Return the (x, y) coordinate for the center point of the cell that contains the specified text.  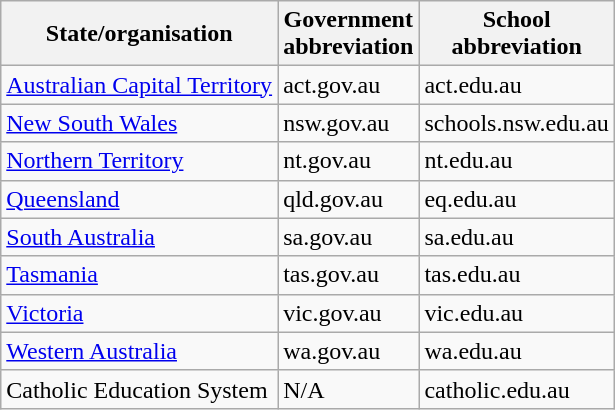
Tasmania (140, 275)
sa.edu.au (516, 237)
catholic.edu.au (516, 389)
Schoolabbreviation (516, 34)
schools.nsw.edu.au (516, 123)
nt.gov.au (348, 161)
Western Australia (140, 351)
wa.edu.au (516, 351)
tas.edu.au (516, 275)
Catholic Education System (140, 389)
nsw.gov.au (348, 123)
nt.edu.au (516, 161)
act.edu.au (516, 85)
N/A (348, 389)
qld.gov.au (348, 199)
vic.edu.au (516, 313)
Queensland (140, 199)
State/organisation (140, 34)
sa.gov.au (348, 237)
act.gov.au (348, 85)
vic.gov.au (348, 313)
Australian Capital Territory (140, 85)
South Australia (140, 237)
Governmentabbreviation (348, 34)
eq.edu.au (516, 199)
Victoria (140, 313)
Northern Territory (140, 161)
wa.gov.au (348, 351)
New South Wales (140, 123)
tas.gov.au (348, 275)
